Capture the cell that displays the provided text and extract its (X, Y) central coordinate. 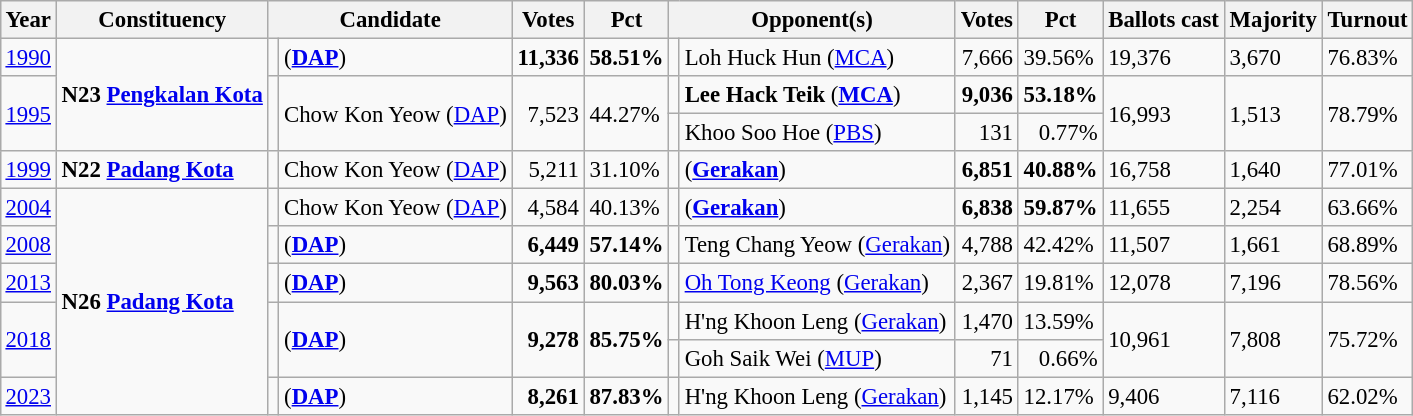
1999 (28, 170)
68.89% (1368, 245)
2,254 (1273, 208)
0.77% (1060, 133)
Candidate (390, 20)
2,367 (986, 283)
Turnout (1368, 20)
80.03% (626, 283)
2004 (28, 208)
9,036 (986, 95)
19,376 (1164, 57)
62.02% (1368, 396)
Oh Tong Keong (Gerakan) (817, 283)
1,640 (1273, 170)
16,993 (1164, 114)
1995 (28, 114)
2018 (28, 340)
9,406 (1164, 396)
42.42% (1060, 245)
7,808 (1273, 340)
Lee Hack Teik (MCA) (817, 95)
6,851 (986, 170)
1990 (28, 57)
Year (28, 20)
77.01% (1368, 170)
31.10% (626, 170)
2008 (28, 245)
75.72% (1368, 340)
3,670 (1273, 57)
Goh Saik Wei (MUP) (817, 358)
1,513 (1273, 114)
N22 Padang Kota (162, 170)
4,788 (986, 245)
2023 (28, 396)
2013 (28, 283)
Khoo Soo Hoe (PBS) (817, 133)
4,584 (548, 208)
N26 Padang Kota (162, 302)
44.27% (626, 114)
11,655 (1164, 208)
85.75% (626, 340)
9,563 (548, 283)
57.14% (626, 245)
Opponent(s) (812, 20)
Ballots cast (1164, 20)
76.83% (1368, 57)
40.13% (626, 208)
16,758 (1164, 170)
11,336 (548, 57)
87.83% (626, 396)
7,523 (548, 114)
1,661 (1273, 245)
78.56% (1368, 283)
13.59% (1060, 321)
Majority (1273, 20)
Constituency (162, 20)
39.56% (1060, 57)
7,666 (986, 57)
6,449 (548, 245)
53.18% (1060, 95)
131 (986, 133)
1,470 (986, 321)
Loh Huck Hun (MCA) (817, 57)
7,116 (1273, 396)
58.51% (626, 57)
8,261 (548, 396)
N23 Pengkalan Kota (162, 94)
0.66% (1060, 358)
Teng Chang Yeow (Gerakan) (817, 245)
1,145 (986, 396)
59.87% (1060, 208)
11,507 (1164, 245)
78.79% (1368, 114)
12.17% (1060, 396)
7,196 (1273, 283)
10,961 (1164, 340)
9,278 (548, 340)
6,838 (986, 208)
71 (986, 358)
19.81% (1060, 283)
40.88% (1060, 170)
12,078 (1164, 283)
5,211 (548, 170)
63.66% (1368, 208)
